Locate the cell with the specified text and output its (x, y) center coordinate. 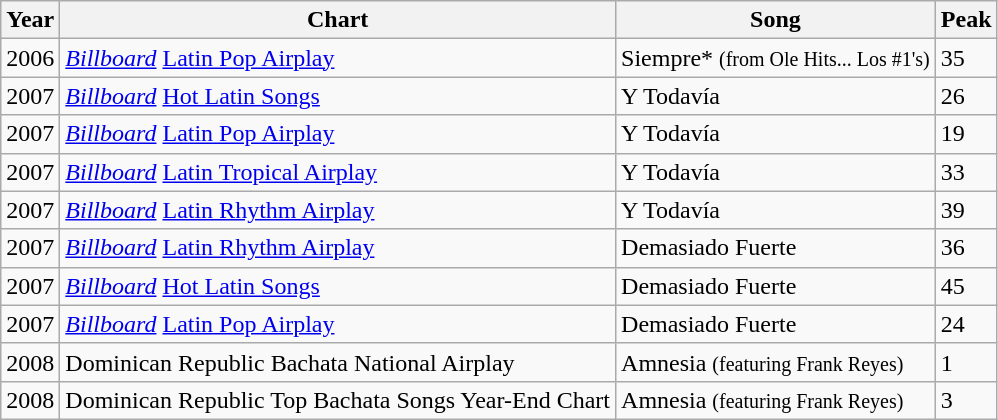
33 (966, 172)
Billboard Latin Tropical Airplay (338, 172)
Song (776, 20)
Peak (966, 20)
1 (966, 362)
Siempre* (from Ole Hits... Los #1's) (776, 58)
Dominican Republic Top Bachata Songs Year-End Chart (338, 400)
19 (966, 134)
26 (966, 96)
24 (966, 324)
35 (966, 58)
3 (966, 400)
36 (966, 248)
2006 (30, 58)
Year (30, 20)
45 (966, 286)
Dominican Republic Bachata National Airplay (338, 362)
Chart (338, 20)
39 (966, 210)
